Provide the (x, y) coordinate of the cell's center where the given text is located.  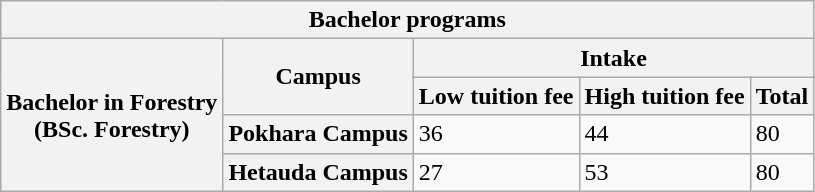
Bachelor in Forestry(BSc. Forestry) (112, 115)
Low tuition fee (496, 96)
Hetauda Campus (318, 172)
36 (496, 134)
High tuition fee (664, 96)
Total (782, 96)
Intake (613, 58)
Bachelor programs (408, 20)
44 (664, 134)
Campus (318, 77)
27 (496, 172)
53 (664, 172)
Pokhara Campus (318, 134)
